Locate the cell with the specified text and output its [x, y] center coordinate. 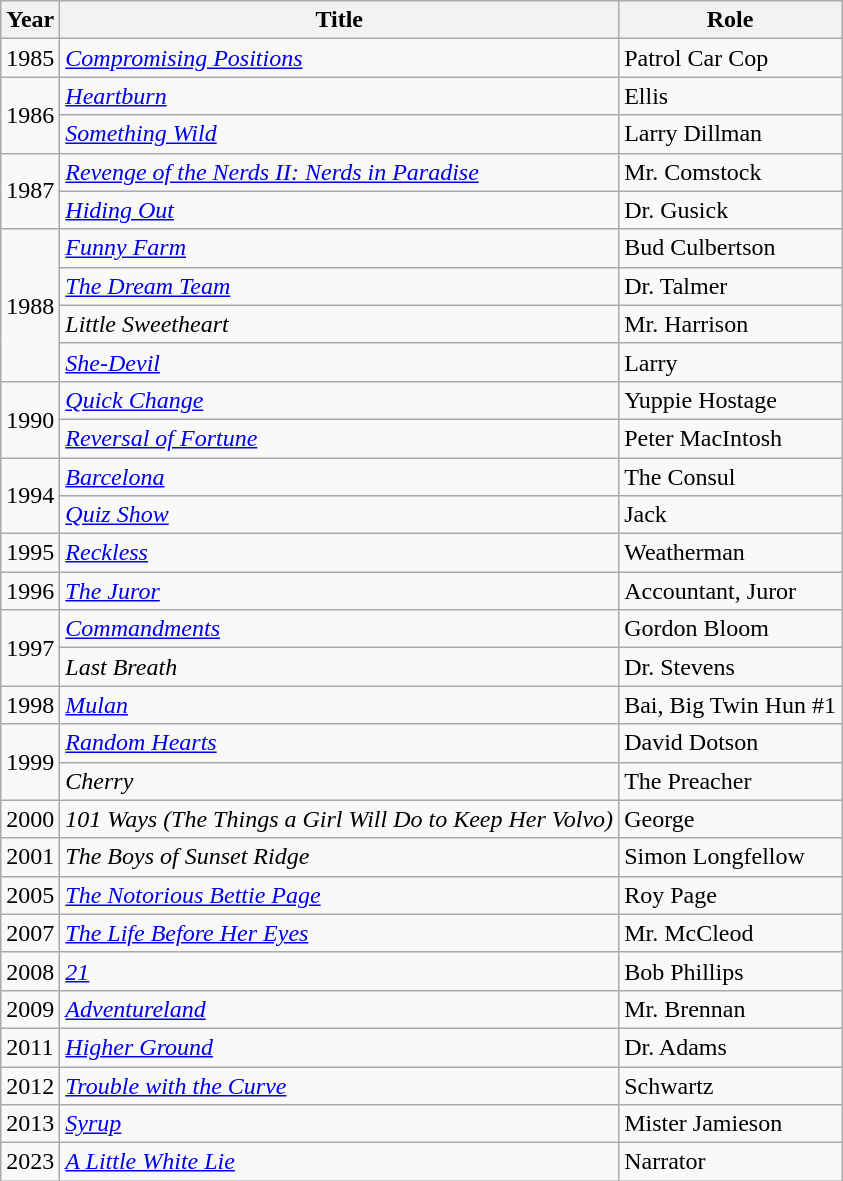
Barcelona [340, 477]
Mulan [340, 705]
Narrator [730, 1162]
Heartburn [340, 96]
Revenge of the Nerds II: Nerds in Paradise [340, 172]
Hiding Out [340, 210]
The Notorious Bettie Page [340, 895]
Ellis [730, 96]
Reckless [340, 553]
Schwartz [730, 1085]
George [730, 819]
Mr. McCleod [730, 933]
Peter MacIntosh [730, 438]
Trouble with the Curve [340, 1085]
Dr. Stevens [730, 667]
A Little White Lie [340, 1162]
Dr. Gusick [730, 210]
2005 [30, 895]
Funny Farm [340, 248]
Yuppie Hostage [730, 400]
101 Ways (The Things a Girl Will Do to Keep Her Volvo) [340, 819]
Title [340, 20]
Mister Jamieson [730, 1124]
Quiz Show [340, 515]
Bud Culbertson [730, 248]
Weatherman [730, 553]
Adventureland [340, 1009]
Commandments [340, 629]
Syrup [340, 1124]
2012 [30, 1085]
2009 [30, 1009]
Cherry [340, 781]
Dr. Talmer [730, 286]
Patrol Car Cop [730, 58]
Bai, Big Twin Hun #1 [730, 705]
Mr. Brennan [730, 1009]
Larry Dillman [730, 134]
2007 [30, 933]
Jack [730, 515]
1996 [30, 591]
Mr. Comstock [730, 172]
Quick Change [340, 400]
Role [730, 20]
2008 [30, 971]
Accountant, Juror [730, 591]
Compromising Positions [340, 58]
The Juror [340, 591]
1997 [30, 648]
Bob Phillips [730, 971]
2023 [30, 1162]
Simon Longfellow [730, 857]
21 [340, 971]
Higher Ground [340, 1047]
Mr. Harrison [730, 324]
The Boys of Sunset Ridge [340, 857]
The Life Before Her Eyes [340, 933]
The Consul [730, 477]
2000 [30, 819]
Little Sweetheart [340, 324]
The Preacher [730, 781]
Last Breath [340, 667]
1988 [30, 305]
1986 [30, 115]
Year [30, 20]
Reversal of Fortune [340, 438]
Roy Page [730, 895]
1985 [30, 58]
Larry [730, 362]
2011 [30, 1047]
1990 [30, 419]
2013 [30, 1124]
1995 [30, 553]
1998 [30, 705]
She-Devil [340, 362]
1994 [30, 496]
Something Wild [340, 134]
1987 [30, 191]
Random Hearts [340, 743]
David Dotson [730, 743]
Dr. Adams [730, 1047]
The Dream Team [340, 286]
1999 [30, 762]
2001 [30, 857]
Gordon Bloom [730, 629]
